Determine the (x, y) coordinate at the center of the cell enclosing the given text.  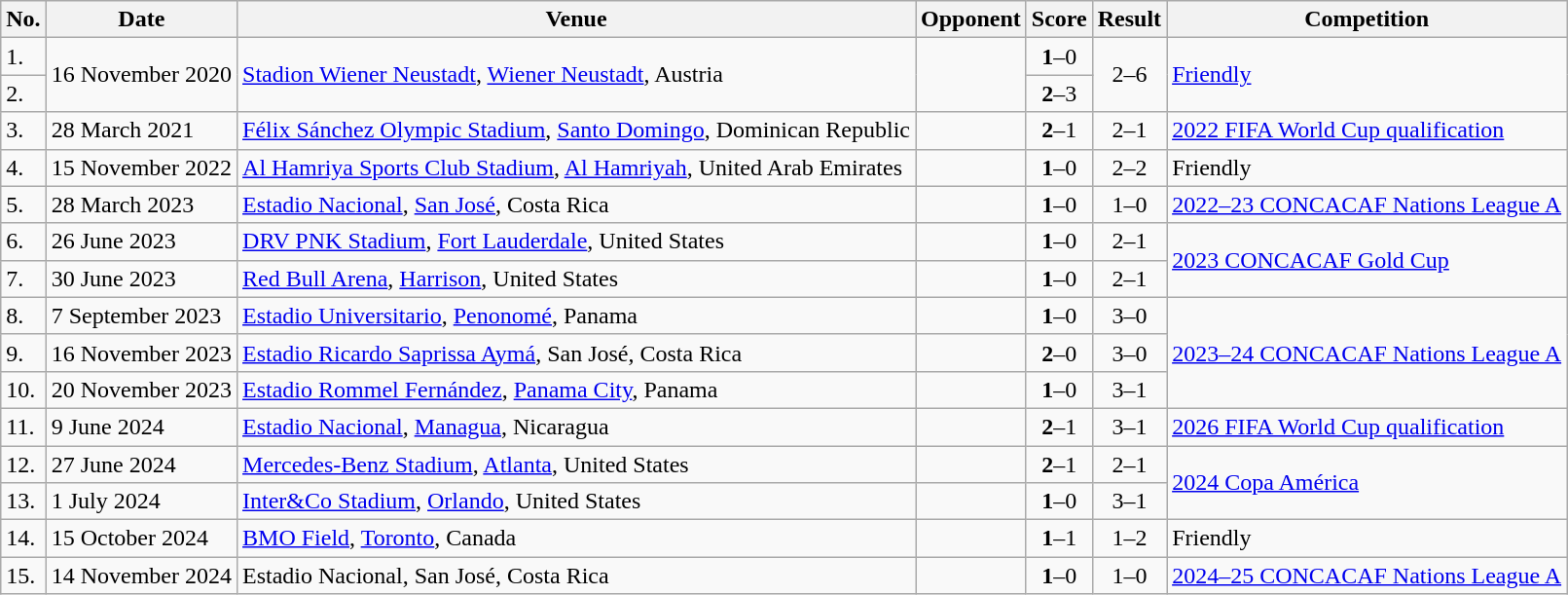
Estadio Rommel Fernández, Panama City, Panama (576, 390)
No. (23, 19)
Red Bull Arena, Harrison, United States (576, 279)
1–2 (1129, 539)
20 November 2023 (141, 390)
7. (23, 279)
10. (23, 390)
12. (23, 465)
Competition (1367, 19)
Al Hamriya Sports Club Stadium, Al Hamriyah, United Arab Emirates (576, 167)
2026 FIFA World Cup qualification (1367, 427)
Félix Sánchez Olympic Stadium, Santo Domingo, Dominican Republic (576, 130)
2022 FIFA World Cup qualification (1367, 130)
14 November 2024 (141, 576)
2–3 (1059, 93)
2023 CONCACAF Gold Cup (1367, 260)
DRV PNK Stadium, Fort Lauderdale, United States (576, 242)
11. (23, 427)
Mercedes-Benz Stadium, Atlanta, United States (576, 465)
7 September 2023 (141, 316)
30 June 2023 (141, 279)
16 November 2020 (141, 75)
15 November 2022 (141, 167)
Estadio Universitario, Penonomé, Panama (576, 316)
3. (23, 130)
9 June 2024 (141, 427)
2–0 (1059, 353)
27 June 2024 (141, 465)
15 October 2024 (141, 539)
Inter&Co Stadium, Orlando, United States (576, 502)
2023–24 CONCACAF Nations League A (1367, 353)
1–1 (1059, 539)
2. (23, 93)
26 June 2023 (141, 242)
9. (23, 353)
Estadio Nacional, Managua, Nicaragua (576, 427)
2–6 (1129, 75)
1. (23, 56)
BMO Field, Toronto, Canada (576, 539)
4. (23, 167)
14. (23, 539)
Venue (576, 19)
16 November 2023 (141, 353)
1 July 2024 (141, 502)
Opponent (970, 19)
2022–23 CONCACAF Nations League A (1367, 205)
5. (23, 205)
13. (23, 502)
Score (1059, 19)
28 March 2023 (141, 205)
15. (23, 576)
Result (1129, 19)
28 March 2021 (141, 130)
Estadio Ricardo Saprissa Aymá, San José, Costa Rica (576, 353)
Date (141, 19)
2024 Copa América (1367, 483)
8. (23, 316)
6. (23, 242)
2–2 (1129, 167)
2024–25 CONCACAF Nations League A (1367, 576)
Stadion Wiener Neustadt, Wiener Neustadt, Austria (576, 75)
